Scan for the cell matching the given text and deliver its [x, y] coordinate at center. 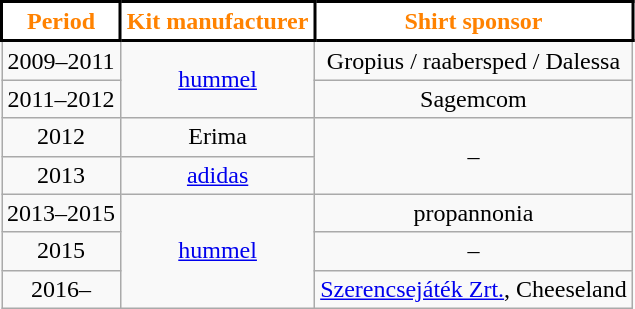
adidas [218, 175]
Period [62, 22]
Szerencsejáték Zrt., Cheeseland [474, 289]
Gropius / raabersped / Dalessa [474, 60]
Shirt sponsor [474, 22]
2015 [62, 251]
2009–2011 [62, 60]
2011–2012 [62, 99]
2016– [62, 289]
2013–2015 [62, 213]
Kit manufacturer [218, 22]
Sagemcom [474, 99]
2013 [62, 175]
2012 [62, 137]
propannonia [474, 213]
Erima [218, 137]
